Detect which cell encompasses the target text, then output its (X, Y) center coordinate. 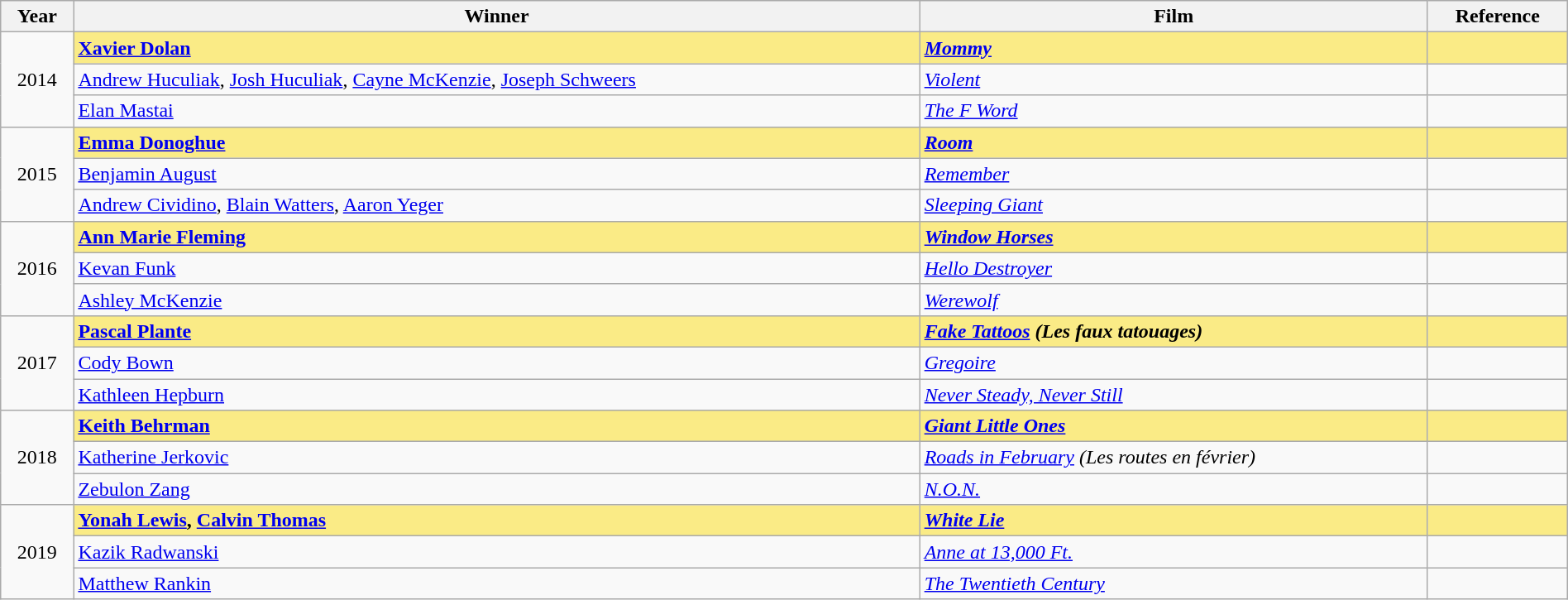
Kazik Radwanski (496, 552)
Winner (496, 17)
Andrew Huculiak, Josh Huculiak, Cayne McKenzie, Joseph Schweers (496, 79)
Remember (1174, 174)
The F Word (1174, 111)
Yonah Lewis, Calvin Thomas (496, 521)
Keith Behrman (496, 426)
Film (1174, 17)
Window Horses (1174, 237)
Anne at 13,000 Ft. (1174, 552)
Gregoire (1174, 362)
Sleeping Giant (1174, 205)
2018 (37, 458)
Emma Donoghue (496, 142)
Mommy (1174, 48)
Giant Little Ones (1174, 426)
The Twentieth Century (1174, 583)
Fake Tattoos (Les faux tatouages) (1174, 331)
Benjamin August (496, 174)
2014 (37, 79)
N.O.N. (1174, 489)
Roads in February (Les routes en février) (1174, 458)
2017 (37, 362)
Werewolf (1174, 300)
Pascal Plante (496, 331)
Violent (1174, 79)
Never Steady, Never Still (1174, 395)
Reference (1497, 17)
Year (37, 17)
Matthew Rankin (496, 583)
Xavier Dolan (496, 48)
Katherine Jerkovic (496, 458)
Hello Destroyer (1174, 268)
Zebulon Zang (496, 489)
Kathleen Hepburn (496, 395)
Ashley McKenzie (496, 300)
2016 (37, 268)
Elan Mastai (496, 111)
Kevan Funk (496, 268)
Cody Bown (496, 362)
Room (1174, 142)
Ann Marie Fleming (496, 237)
Andrew Cividino, Blain Watters, Aaron Yeger (496, 205)
2015 (37, 174)
2019 (37, 552)
White Lie (1174, 521)
